Capture the cell that displays the provided text and extract its [X, Y] central coordinate. 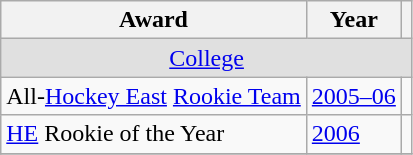
Year [354, 20]
2005–06 [354, 96]
College [207, 58]
2006 [354, 134]
All-Hockey East Rookie Team [154, 96]
Award [154, 20]
HE Rookie of the Year [154, 134]
